For the text-containing cell, return its midpoint in (x, y) coordinate format. 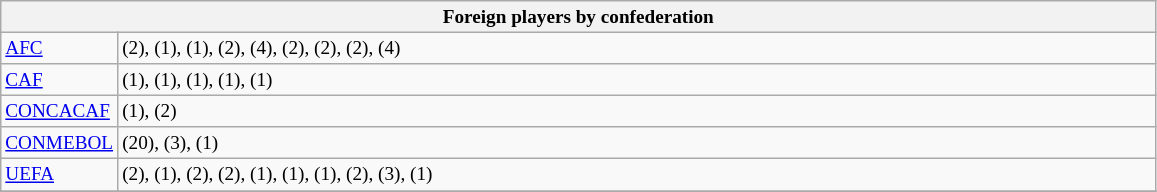
(20), (3), (1) (637, 143)
AFC (60, 48)
CAF (60, 80)
(2), (1), (1), (2), (4), (2), (2), (2), (4) (637, 48)
(1), (1), (1), (1), (1) (637, 80)
(2), (1), (2), (2), (1), (1), (1), (2), (3), (1) (637, 175)
UEFA (60, 175)
(1), (2) (637, 111)
CONMEBOL (60, 143)
CONCACAF (60, 111)
Foreign players by confederation (578, 17)
